Pinpoint the cell where the given text exists, returning its [X, Y] midpoint coordinate. 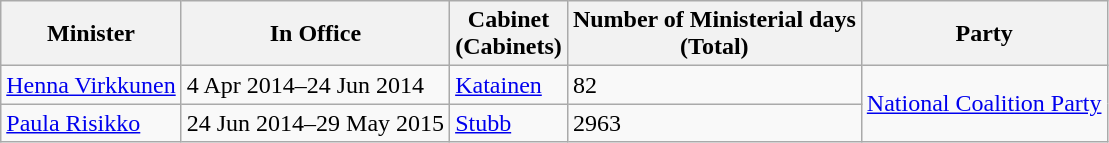
2963 [714, 123]
Minister [91, 34]
Katainen [509, 85]
Paula Risikko [91, 123]
Henna Virkkunen [91, 85]
National Coalition Party [984, 104]
Cabinet(Cabinets) [509, 34]
In Office [315, 34]
Stubb [509, 123]
82 [714, 85]
Number of Ministerial days (Total) [714, 34]
Party [984, 34]
24 Jun 2014–29 May 2015 [315, 123]
4 Apr 2014–24 Jun 2014 [315, 85]
